From the cell containing the given text, extract its center point as [X, Y] coordinate. 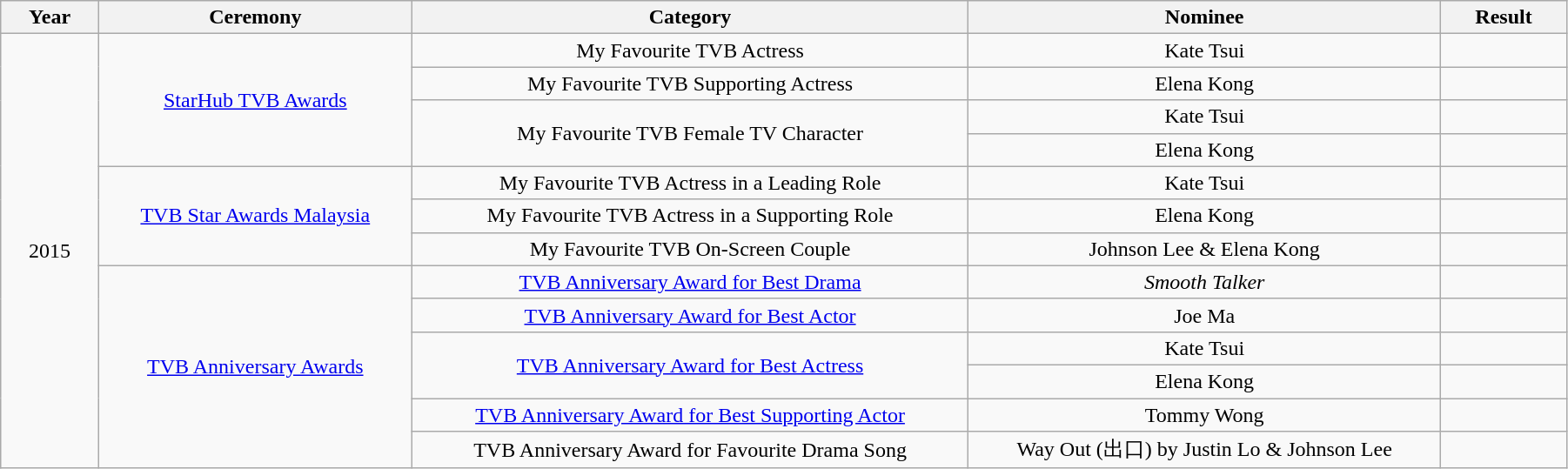
TVB Anniversary Award for Best Supporting Actor [689, 415]
My Favourite TVB Actress in a Supporting Role [689, 216]
TVB Anniversary Award for Favourite Drama Song [689, 451]
My Favourite TVB Actress [689, 50]
Category [689, 17]
My Favourite TVB Actress in a Leading Role [689, 183]
My Favourite TVB Female TV Character [689, 133]
Way Out (出口) by Justin Lo & Johnson Lee [1204, 451]
2015 [50, 251]
Nominee [1204, 17]
Result [1504, 17]
My Favourite TVB Supporting Actress [689, 84]
TVB Anniversary Awards [255, 367]
Smooth Talker [1204, 282]
TVB Anniversary Award for Best Drama [689, 282]
TVB Anniversary Award for Best Actor [689, 315]
Joe Ma [1204, 315]
TVB Anniversary Award for Best Actress [689, 365]
TVB Star Awards Malaysia [255, 216]
Ceremony [255, 17]
My Favourite TVB On-Screen Couple [689, 249]
StarHub TVB Awards [255, 100]
Tommy Wong [1204, 415]
Year [50, 17]
Johnson Lee & Elena Kong [1204, 249]
